Return the (X, Y) coordinate for the center point of the cell that contains the specified text.  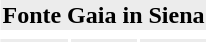
Fonte Gaia in Siena (104, 15)
